Output the (x, y) coordinate of the center of the cell containing the given text.  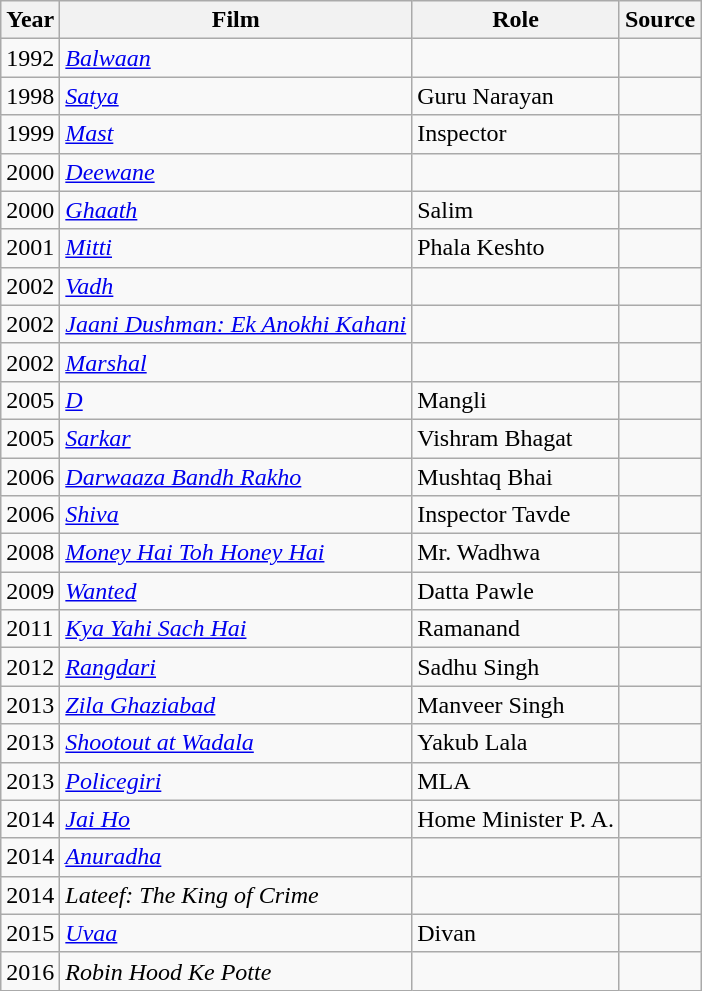
Sarkar (236, 438)
Source (660, 20)
Balwaan (236, 58)
Vadh (236, 286)
Phala Keshto (516, 248)
Shiva (236, 515)
Jai Ho (236, 819)
2008 (30, 553)
Guru Narayan (516, 96)
Marshal (236, 362)
Ramanand (516, 629)
Wanted (236, 591)
D (236, 400)
1992 (30, 58)
Kya Yahi Sach Hai (236, 629)
Vishram Bhagat (516, 438)
Film (236, 20)
MLA (516, 781)
Divan (516, 933)
Lateef: The King of Crime (236, 895)
Inspector Tavde (516, 515)
Mangli (516, 400)
Jaani Dushman: Ek Anokhi Kahani (236, 324)
Deewane (236, 172)
Inspector (516, 134)
Role (516, 20)
Mitti (236, 248)
Uvaa (236, 933)
2001 (30, 248)
Mr. Wadhwa (516, 553)
Rangdari (236, 667)
Zila Ghaziabad (236, 705)
Sadhu Singh (516, 667)
Policegiri (236, 781)
2016 (30, 971)
1998 (30, 96)
Darwaaza Bandh Rakho (236, 477)
Yakub Lala (516, 743)
1999 (30, 134)
Year (30, 20)
Datta Pawle (516, 591)
2012 (30, 667)
Satya (236, 96)
2009 (30, 591)
Ghaath (236, 210)
Anuradha (236, 857)
Manveer Singh (516, 705)
Robin Hood Ke Potte (236, 971)
Money Hai Toh Honey Hai (236, 553)
Mushtaq Bhai (516, 477)
Mast (236, 134)
Shootout at Wadala (236, 743)
Home Minister P. A. (516, 819)
2011 (30, 629)
Salim (516, 210)
2015 (30, 933)
